Return the (X, Y) coordinate for the center point of the cell that contains the specified text.  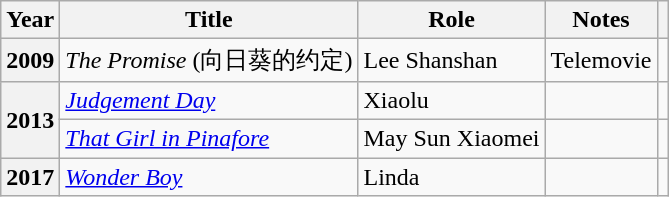
Role (452, 20)
Judgement Day (209, 100)
Linda (452, 177)
Telemovie (601, 60)
2017 (30, 177)
Title (209, 20)
2013 (30, 119)
2009 (30, 60)
Lee Shanshan (452, 60)
Xiaolu (452, 100)
That Girl in Pinafore (209, 138)
May Sun Xiaomei (452, 138)
Notes (601, 20)
Wonder Boy (209, 177)
The Promise (向日葵的约定) (209, 60)
Year (30, 20)
